Find where the given text appears and provide that cell's center as [X, Y] coordinate. 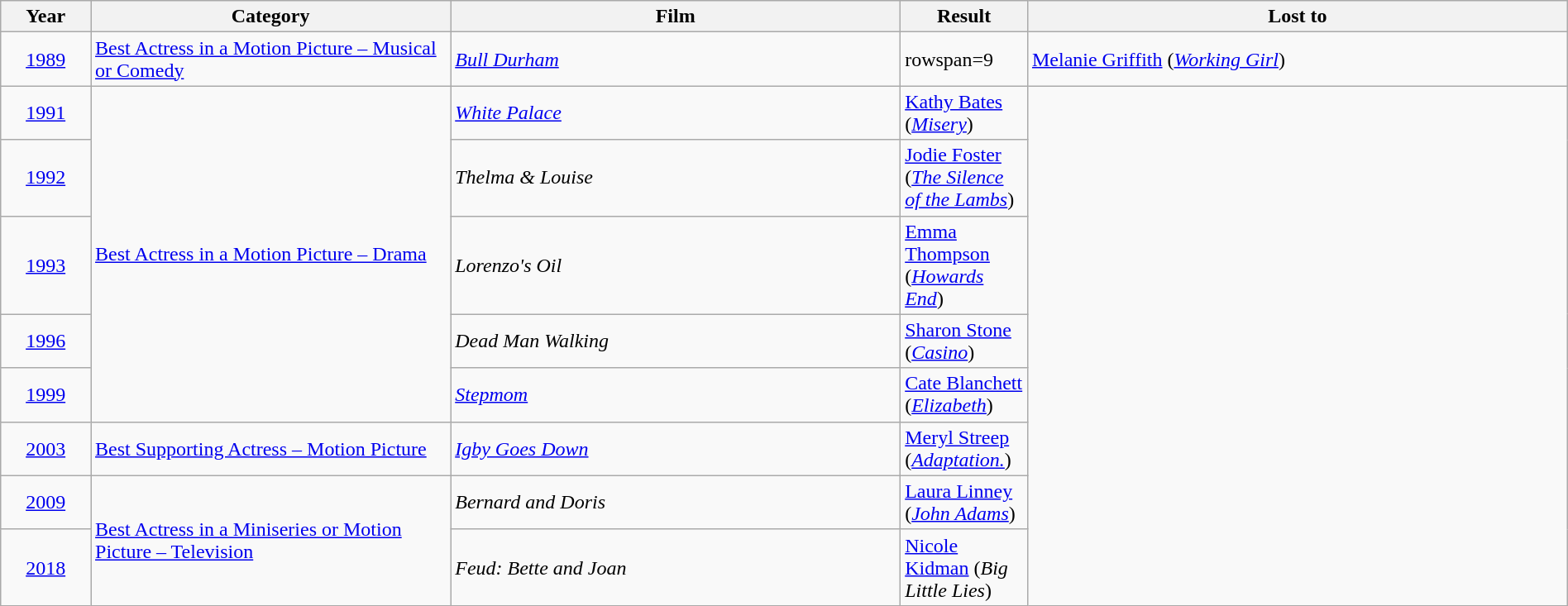
1996 [46, 341]
Laura Linney (John Adams) [964, 503]
Dead Man Walking [676, 341]
Meryl Streep (Adaptation.) [964, 448]
Melanie Griffith (Working Girl) [1297, 60]
1989 [46, 60]
Best Supporting Actress – Motion Picture [271, 448]
Igby Goes Down [676, 448]
Emma Thompson (Howards End) [964, 265]
Kathy Bates (Misery) [964, 112]
1999 [46, 395]
Thelma & Louise [676, 178]
Jodie Foster (The Silence of the Lambs) [964, 178]
Year [46, 17]
Nicole Kidman (Big Little Lies) [964, 567]
2018 [46, 567]
Cate Blanchett (Elizabeth) [964, 395]
Bull Durham [676, 60]
Sharon Stone (Casino) [964, 341]
Best Actress in a Motion Picture – Musical or Comedy [271, 60]
rowspan=9 [964, 60]
Lost to [1297, 17]
1991 [46, 112]
Best Actress in a Motion Picture – Drama [271, 254]
2009 [46, 503]
Feud: Bette and Joan [676, 567]
1993 [46, 265]
Category [271, 17]
Best Actress in a Miniseries or Motion Picture – Television [271, 541]
Lorenzo's Oil [676, 265]
1992 [46, 178]
Film [676, 17]
Stepmom [676, 395]
2003 [46, 448]
Bernard and Doris [676, 503]
Result [964, 17]
White Palace [676, 112]
